Output the [X, Y] coordinate of the center of the cell containing the given text.  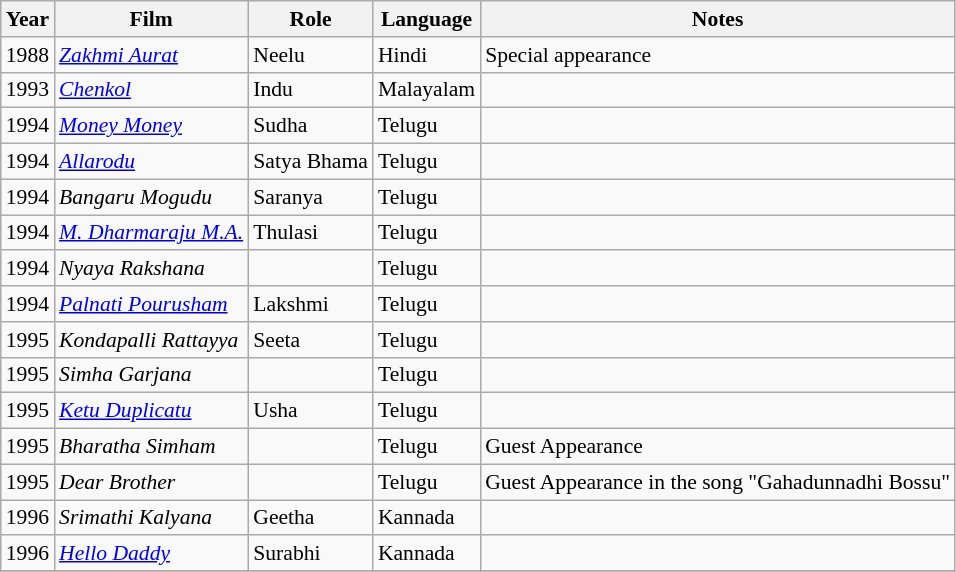
Year [28, 19]
Neelu [310, 55]
Dear Brother [151, 482]
Money Money [151, 126]
1988 [28, 55]
Seeta [310, 340]
Surabhi [310, 554]
M. Dharmaraju M.A. [151, 233]
Srimathi Kalyana [151, 518]
Satya Bhama [310, 162]
Simha Garjana [151, 375]
Allarodu [151, 162]
Ketu Duplicatu [151, 411]
Language [426, 19]
Usha [310, 411]
Guest Appearance in the song "Gahadunnadhi Bossu" [718, 482]
Lakshmi [310, 304]
Notes [718, 19]
1993 [28, 90]
Nyaya Rakshana [151, 269]
Film [151, 19]
Thulasi [310, 233]
Sudha [310, 126]
Malayalam [426, 90]
Saranya [310, 197]
Special appearance [718, 55]
Hello Daddy [151, 554]
Kondapalli Rattayya [151, 340]
Geetha [310, 518]
Role [310, 19]
Palnati Pourusham [151, 304]
Hindi [426, 55]
Guest Appearance [718, 447]
Chenkol [151, 90]
Zakhmi Aurat [151, 55]
Indu [310, 90]
Bangaru Mogudu [151, 197]
Bharatha Simham [151, 447]
